Detect which cell encompasses the target text, then output its [x, y] center coordinate. 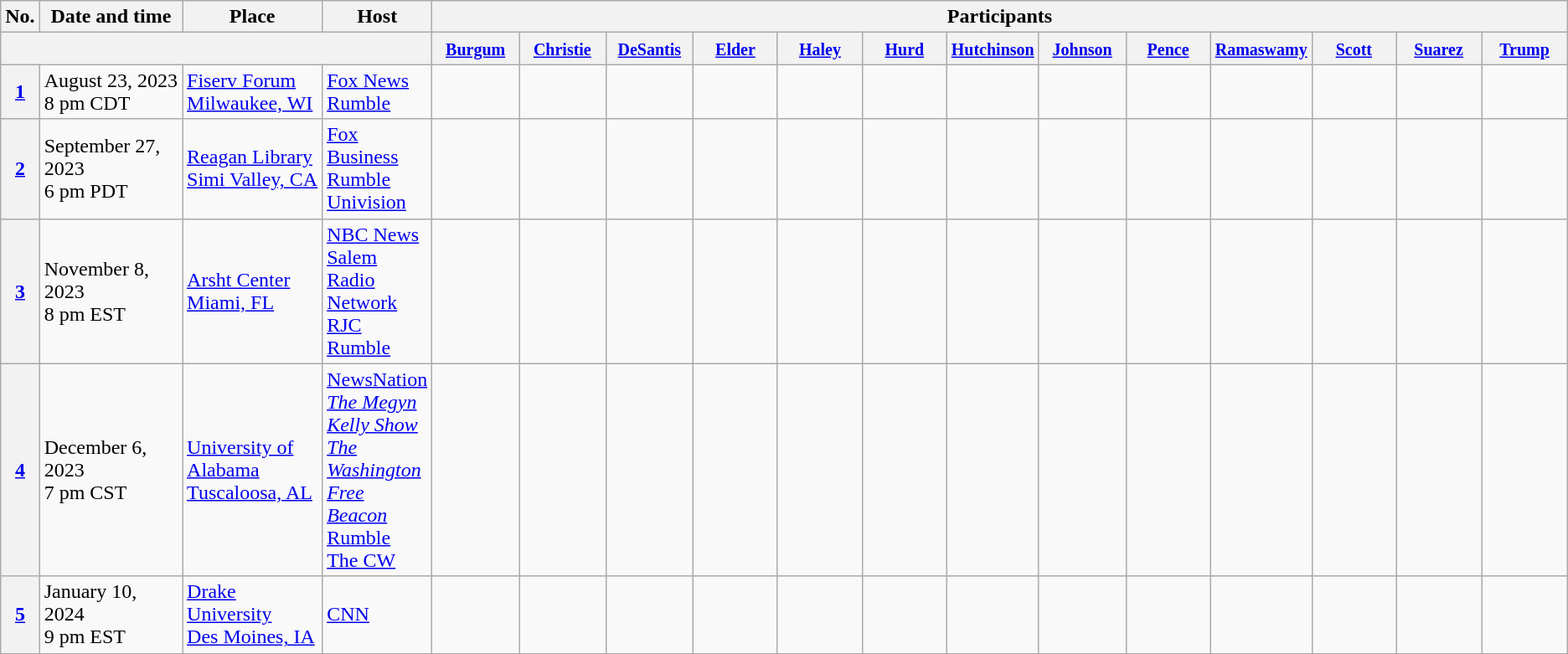
Hutchinson [993, 49]
NewsNationThe Megyn Kelly ShowThe Washington Free BeaconRumbleThe CW [377, 470]
Pence [1168, 49]
Suarez [1438, 49]
Elder [735, 49]
3 [20, 291]
University of AlabamaTuscaloosa, AL [253, 470]
5 [20, 615]
Host [377, 17]
Scott [1354, 49]
Hurd [905, 49]
NBC NewsSalem Radio NetworkRJCRumble [377, 291]
Reagan LibrarySimi Valley, CA [253, 169]
Christie [563, 49]
September 27, 20236 pm PDT [111, 169]
December 6, 20237 pm CST [111, 470]
August 23, 20238 pm CDT [111, 92]
4 [20, 470]
November 8, 20238 pm EST [111, 291]
2 [20, 169]
January 10, 20249 pm EST [111, 615]
CNN [377, 615]
Place [253, 17]
Ramaswamy [1261, 49]
Burgum [476, 49]
Fox NewsRumble [377, 92]
Date and time [111, 17]
No. [20, 17]
DeSantis [649, 49]
Arsht CenterMiami, FL [253, 291]
1 [20, 92]
Fiserv ForumMilwaukee, WI [253, 92]
Fox BusinessRumbleUnivision [377, 169]
Drake UniversityDes Moines, IA [253, 615]
Participants [1000, 17]
Johnson [1082, 49]
Haley [819, 49]
Trump [1524, 49]
